Capture the cell that displays the provided text and extract its [x, y] central coordinate. 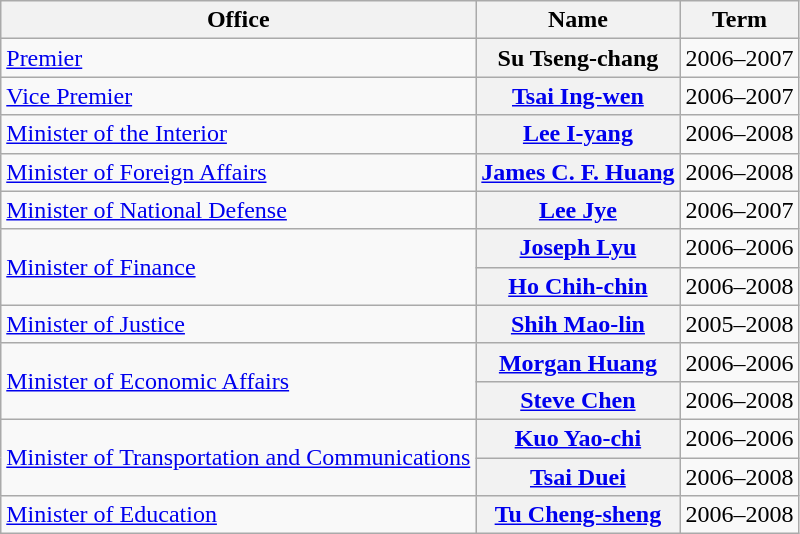
Joseph Lyu [578, 248]
Name [578, 20]
Steve Chen [578, 400]
Lee I-yang [578, 134]
James C. F. Huang [578, 172]
Morgan Huang [578, 362]
Minister of National Defense [238, 210]
Lee Jye [578, 210]
Tsai Duei [578, 477]
Kuo Yao-chi [578, 438]
Minister of Justice [238, 324]
Vice Premier [238, 96]
Minister of Economic Affairs [238, 381]
Tu Cheng-sheng [578, 515]
2005–2008 [740, 324]
Minister of Education [238, 515]
Office [238, 20]
Minister of Transportation and Communications [238, 457]
Su Tseng-chang [578, 58]
Shih Mao-lin [578, 324]
Premier [238, 58]
Term [740, 20]
Ho Chih-chin [578, 286]
Minister of Finance [238, 267]
Minister of Foreign Affairs [238, 172]
Tsai Ing-wen [578, 96]
Minister of the Interior [238, 134]
